Find where the given text appears and provide that cell's center as [x, y] coordinate. 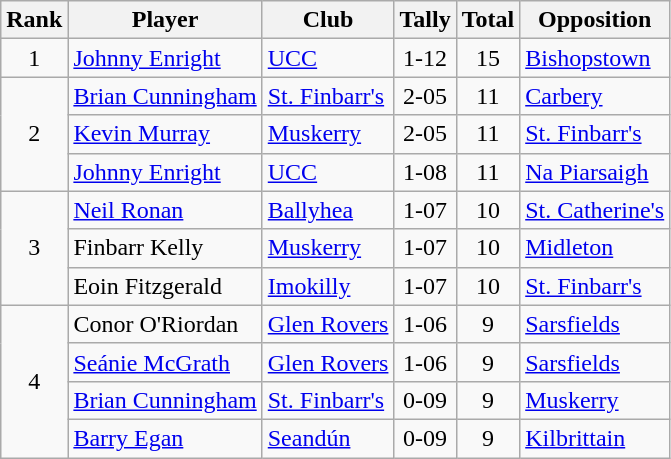
St. Catherine's [595, 210]
1 [34, 58]
15 [488, 58]
Finbarr Kelly [165, 248]
Bishopstown [595, 58]
Conor O'Riordan [165, 324]
Player [165, 20]
Opposition [595, 20]
Seandún [328, 438]
4 [34, 381]
Midleton [595, 248]
3 [34, 248]
Club [328, 20]
1-08 [425, 172]
Barry Egan [165, 438]
Total [488, 20]
Seánie McGrath [165, 362]
Ballyhea [328, 210]
Kevin Murray [165, 134]
2 [34, 134]
Na Piarsaigh [595, 172]
Neil Ronan [165, 210]
Tally [425, 20]
Kilbrittain [595, 438]
1-12 [425, 58]
Imokilly [328, 286]
Carbery [595, 96]
Eoin Fitzgerald [165, 286]
Rank [34, 20]
